Output the [X, Y] coordinate of the center of the cell containing the given text.  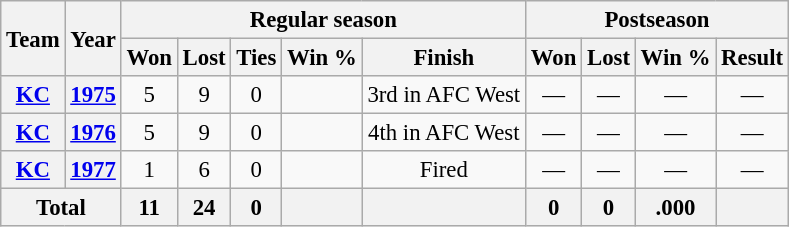
Fired [444, 170]
1976 [93, 133]
6 [204, 170]
1 [149, 170]
11 [149, 208]
4th in AFC West [444, 133]
24 [204, 208]
Regular season [323, 20]
1977 [93, 170]
1975 [93, 95]
3rd in AFC West [444, 95]
Ties [256, 58]
.000 [675, 208]
Finish [444, 58]
Team [33, 38]
Postseason [656, 20]
Result [752, 58]
Total [61, 208]
Year [93, 38]
